Capture the cell that displays the provided text and extract its (X, Y) central coordinate. 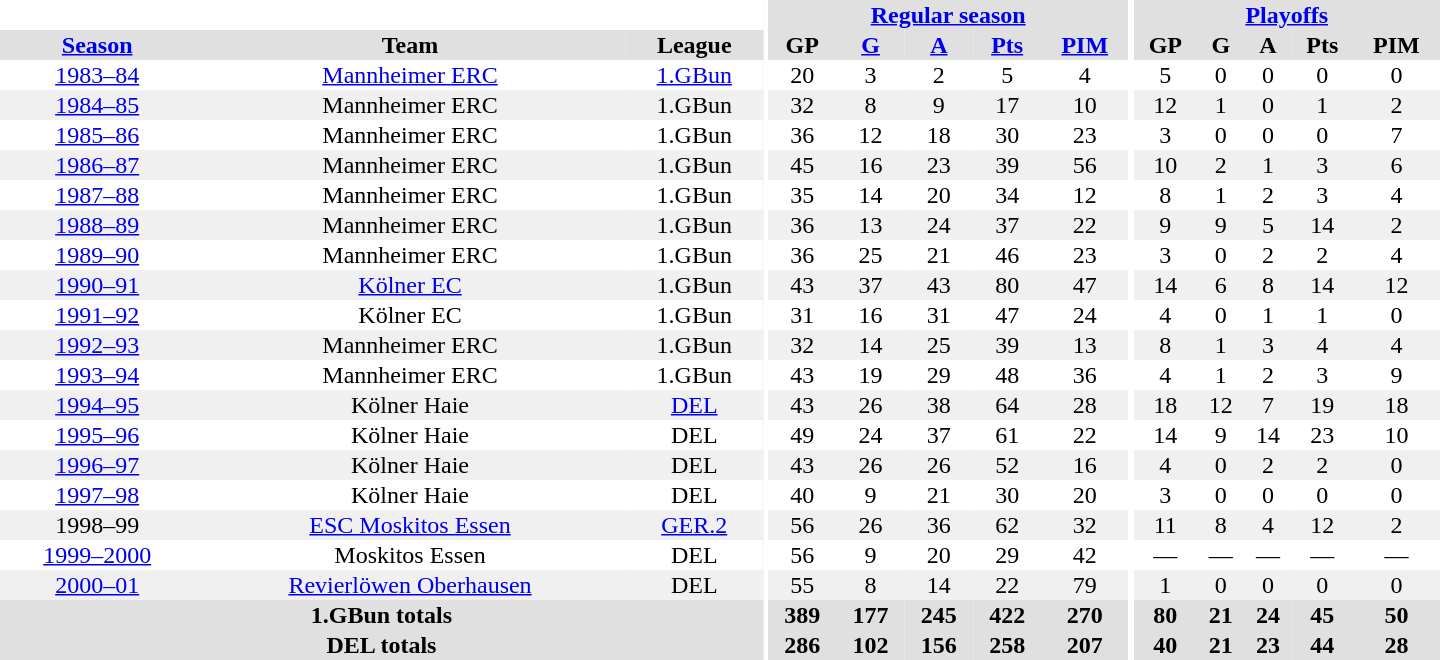
GER.2 (694, 525)
46 (1007, 255)
1997–98 (97, 495)
1994–95 (97, 405)
1986–87 (97, 165)
ESC Moskitos Essen (410, 525)
11 (1165, 525)
1988–89 (97, 225)
38 (939, 405)
102 (870, 645)
207 (1084, 645)
1998–99 (97, 525)
Moskitos Essen (410, 555)
Playoffs (1286, 15)
1990–91 (97, 285)
Revierlöwen Oberhausen (410, 585)
52 (1007, 465)
1987–88 (97, 195)
1983–84 (97, 75)
64 (1007, 405)
270 (1084, 615)
62 (1007, 525)
177 (870, 615)
1999–2000 (97, 555)
1996–97 (97, 465)
17 (1007, 105)
1989–90 (97, 255)
DEL totals (382, 645)
1.GBun totals (382, 615)
1993–94 (97, 375)
Regular season (948, 15)
1991–92 (97, 315)
50 (1396, 615)
1992–93 (97, 345)
389 (802, 615)
61 (1007, 435)
79 (1084, 585)
34 (1007, 195)
League (694, 45)
Team (410, 45)
55 (802, 585)
48 (1007, 375)
1985–86 (97, 135)
35 (802, 195)
1984–85 (97, 105)
42 (1084, 555)
422 (1007, 615)
258 (1007, 645)
2000–01 (97, 585)
286 (802, 645)
1995–96 (97, 435)
156 (939, 645)
44 (1322, 645)
49 (802, 435)
Season (97, 45)
245 (939, 615)
